From the cell containing the given text, extract its center point as (x, y) coordinate. 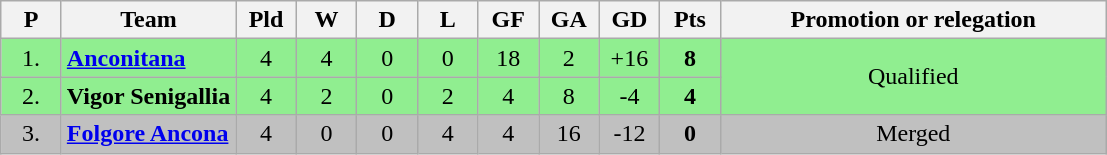
Promotion or relegation (913, 20)
Qualified (913, 77)
Pld (266, 20)
-12 (630, 134)
P (32, 20)
16 (570, 134)
+16 (630, 58)
GA (570, 20)
18 (508, 58)
Pts (690, 20)
Folgore Ancona (148, 134)
GD (630, 20)
GF (508, 20)
1. (32, 58)
Team (148, 20)
L (448, 20)
Vigor Senigallia (148, 96)
Merged (913, 134)
D (388, 20)
2. (32, 96)
Anconitana (148, 58)
W (326, 20)
-4 (630, 96)
3. (32, 134)
